Find where the given text appears and provide that cell's center as (x, y) coordinate. 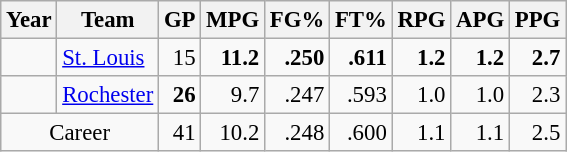
9.7 (233, 95)
.600 (362, 133)
APG (480, 20)
41 (180, 133)
.248 (298, 133)
.593 (362, 95)
10.2 (233, 133)
GP (180, 20)
26 (180, 95)
2.3 (537, 95)
Year (29, 20)
FG% (298, 20)
RPG (422, 20)
.611 (362, 58)
FT% (362, 20)
Team (108, 20)
2.5 (537, 133)
MPG (233, 20)
.250 (298, 58)
.247 (298, 95)
2.7 (537, 58)
15 (180, 58)
Career (80, 133)
11.2 (233, 58)
PPG (537, 20)
Rochester (108, 95)
St. Louis (108, 58)
